Return the (x, y) coordinate for the center point of the cell that contains the specified text.  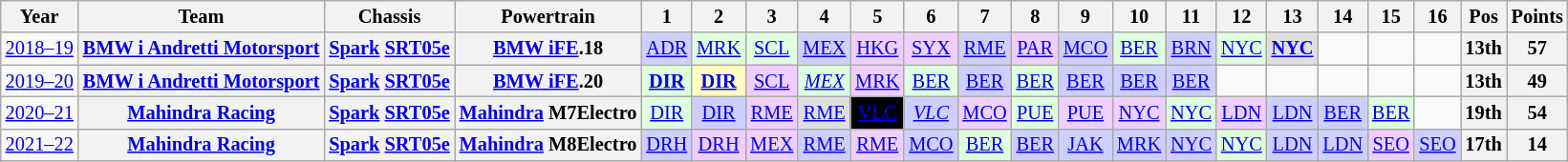
1 (667, 16)
BRN (1191, 49)
15 (1391, 16)
49 (1537, 81)
Mahindra M8Electro (548, 145)
2018–19 (40, 49)
11 (1191, 16)
19th (1483, 112)
HKG (877, 49)
2 (719, 16)
3 (772, 16)
5 (877, 16)
2021–22 (40, 145)
BMW iFE.18 (548, 49)
54 (1537, 112)
Mahindra M7Electro (548, 112)
17th (1483, 145)
Team (202, 16)
BMW iFE.20 (548, 81)
57 (1537, 49)
8 (1036, 16)
ADR (667, 49)
2020–21 (40, 112)
10 (1139, 16)
12 (1242, 16)
9 (1085, 16)
2019–20 (40, 81)
13 (1293, 16)
16 (1437, 16)
SYX (931, 49)
Chassis (389, 16)
4 (824, 16)
7 (984, 16)
JAK (1085, 145)
Year (40, 16)
Points (1537, 16)
6 (931, 16)
PAR (1036, 49)
Pos (1483, 16)
Powertrain (548, 16)
